Extract the [X, Y] coordinate from the center of the cell holding the provided text.  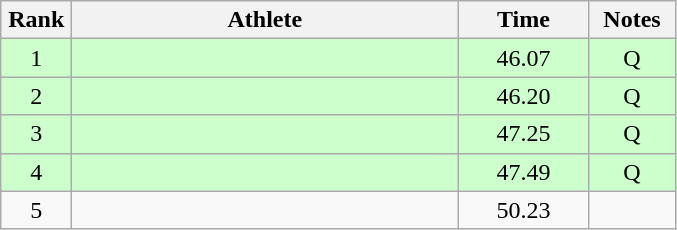
47.25 [524, 134]
5 [36, 210]
2 [36, 96]
1 [36, 58]
50.23 [524, 210]
47.49 [524, 172]
Rank [36, 20]
46.07 [524, 58]
46.20 [524, 96]
Athlete [265, 20]
Time [524, 20]
Notes [632, 20]
4 [36, 172]
3 [36, 134]
